Capture the cell that displays the provided text and extract its (X, Y) central coordinate. 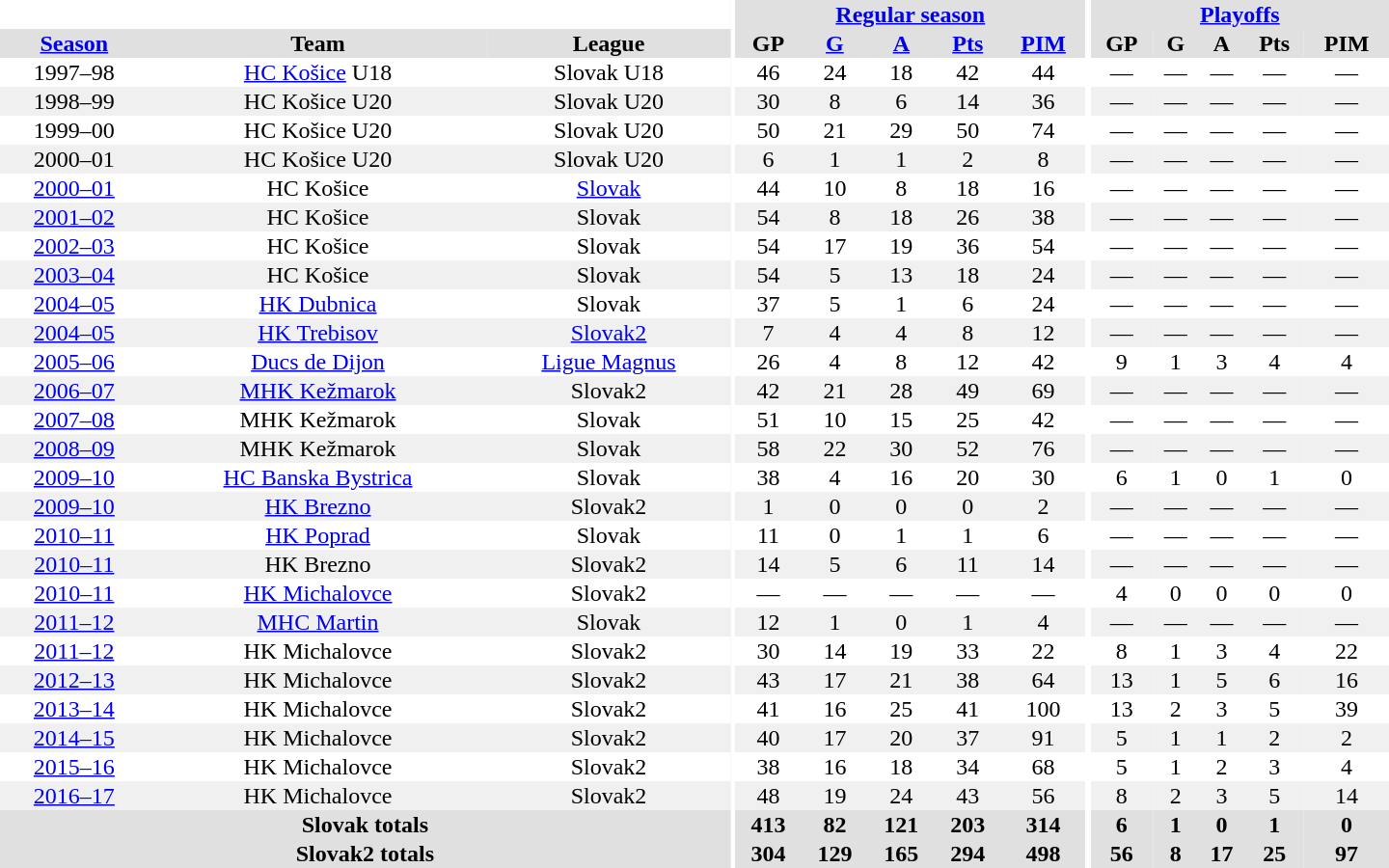
2014–15 (74, 738)
2002–03 (74, 246)
1998–99 (74, 101)
HC Košice U18 (318, 72)
165 (901, 854)
82 (835, 825)
15 (901, 420)
64 (1044, 680)
68 (1044, 767)
28 (901, 391)
129 (835, 854)
2013–14 (74, 709)
58 (768, 448)
40 (768, 738)
52 (968, 448)
2003–04 (74, 275)
294 (968, 854)
2007–08 (74, 420)
91 (1044, 738)
HK Trebisov (318, 333)
74 (1044, 130)
97 (1347, 854)
MHC Martin (318, 622)
2001–02 (74, 217)
7 (768, 333)
HK Dubnica (318, 304)
34 (968, 767)
Team (318, 43)
2006–07 (74, 391)
2012–13 (74, 680)
2016–17 (74, 796)
2005–06 (74, 362)
HK Poprad (318, 535)
413 (768, 825)
2015–16 (74, 767)
9 (1122, 362)
314 (1044, 825)
Playoffs (1240, 14)
2008–09 (74, 448)
Ligue Magnus (608, 362)
100 (1044, 709)
Slovak U18 (608, 72)
Slovak totals (365, 825)
1999–00 (74, 130)
Season (74, 43)
League (608, 43)
39 (1347, 709)
304 (768, 854)
498 (1044, 854)
1997–98 (74, 72)
Ducs de Dijon (318, 362)
121 (901, 825)
69 (1044, 391)
203 (968, 825)
49 (968, 391)
Regular season (911, 14)
76 (1044, 448)
46 (768, 72)
33 (968, 651)
51 (768, 420)
HC Banska Bystrica (318, 477)
48 (768, 796)
Slovak2 totals (365, 854)
29 (901, 130)
